Output the (x, y) coordinate of the center of the cell containing the given text.  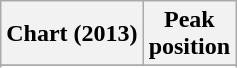
Peakposition (189, 34)
Chart (2013) (72, 34)
